For the text-containing cell, return its midpoint in (X, Y) coordinate format. 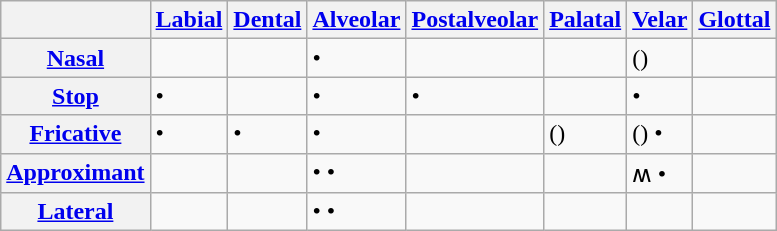
Nasal (76, 58)
Alveolar (356, 20)
Postalveolar (475, 20)
Lateral (76, 212)
Velar (660, 20)
ʍ • (660, 173)
Dental (268, 20)
Approximant (76, 173)
Stop (76, 96)
Palatal (586, 20)
() • (660, 134)
Labial (189, 20)
Glottal (734, 20)
Fricative (76, 134)
